Pinpoint the cell where the given text exists, returning its (X, Y) midpoint coordinate. 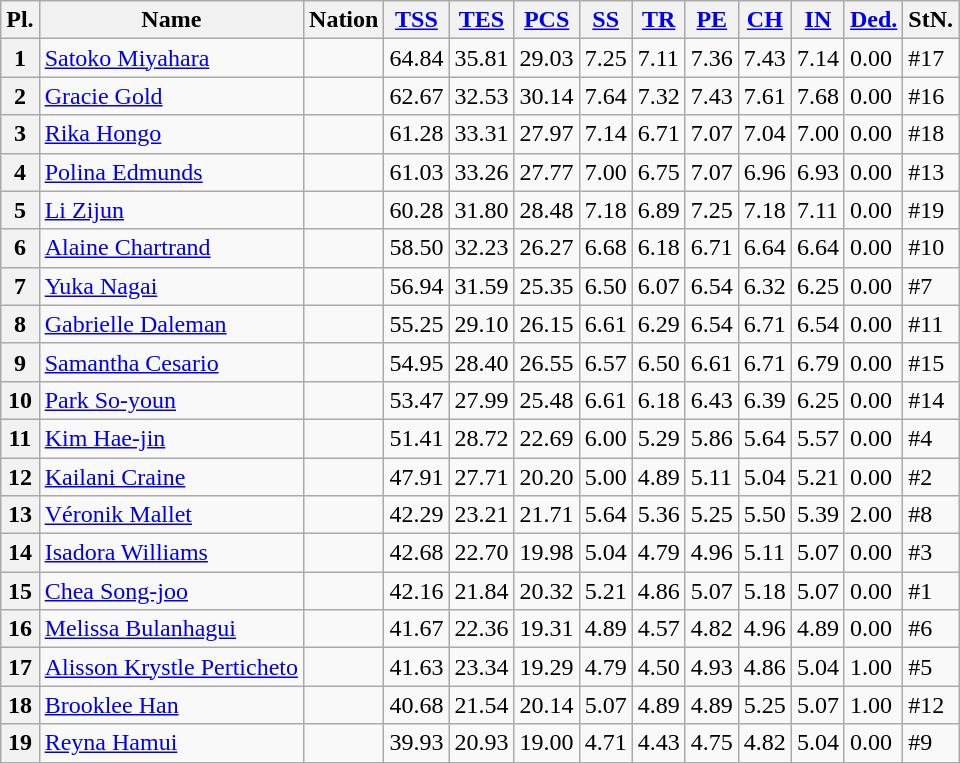
7.04 (764, 134)
19.00 (546, 743)
#7 (931, 286)
Pl. (20, 20)
Li Zijun (171, 210)
64.84 (416, 58)
6.43 (712, 400)
PE (712, 20)
6.68 (606, 248)
#4 (931, 438)
33.31 (482, 134)
#18 (931, 134)
5.57 (818, 438)
4.43 (658, 743)
6.79 (818, 362)
25.48 (546, 400)
TSS (416, 20)
Nation (344, 20)
22.69 (546, 438)
#2 (931, 477)
19.29 (546, 667)
29.03 (546, 58)
23.21 (482, 515)
7.32 (658, 96)
6.29 (658, 324)
#1 (931, 591)
6.57 (606, 362)
60.28 (416, 210)
26.15 (546, 324)
19 (20, 743)
2.00 (873, 515)
20.14 (546, 705)
Samantha Cesario (171, 362)
6.96 (764, 172)
26.55 (546, 362)
#15 (931, 362)
31.59 (482, 286)
11 (20, 438)
42.68 (416, 553)
Melissa Bulanhagui (171, 629)
7.68 (818, 96)
6.93 (818, 172)
6.07 (658, 286)
55.25 (416, 324)
#12 (931, 705)
6 (20, 248)
23.34 (482, 667)
51.41 (416, 438)
21.84 (482, 591)
4.50 (658, 667)
#16 (931, 96)
Rika Hongo (171, 134)
9 (20, 362)
Kim Hae-jin (171, 438)
Polina Edmunds (171, 172)
PCS (546, 20)
Brooklee Han (171, 705)
#11 (931, 324)
1 (20, 58)
32.53 (482, 96)
Chea Song-joo (171, 591)
30.14 (546, 96)
21.54 (482, 705)
28.40 (482, 362)
54.95 (416, 362)
5.29 (658, 438)
#13 (931, 172)
Yuka Nagai (171, 286)
4.57 (658, 629)
TES (482, 20)
SS (606, 20)
58.50 (416, 248)
21.71 (546, 515)
#19 (931, 210)
33.26 (482, 172)
42.29 (416, 515)
4.71 (606, 743)
61.03 (416, 172)
#6 (931, 629)
14 (20, 553)
5.39 (818, 515)
Gracie Gold (171, 96)
28.48 (546, 210)
Ded. (873, 20)
4.93 (712, 667)
5.86 (712, 438)
3 (20, 134)
#10 (931, 248)
TR (658, 20)
6.89 (658, 210)
29.10 (482, 324)
20.32 (546, 591)
19.31 (546, 629)
Satoko Miyahara (171, 58)
42.16 (416, 591)
#3 (931, 553)
32.23 (482, 248)
Gabrielle Daleman (171, 324)
IN (818, 20)
27.71 (482, 477)
7.36 (712, 58)
Isadora Williams (171, 553)
20.93 (482, 743)
Alaine Chartrand (171, 248)
7.64 (606, 96)
#14 (931, 400)
61.28 (416, 134)
6.39 (764, 400)
5.50 (764, 515)
6.32 (764, 286)
27.97 (546, 134)
41.63 (416, 667)
35.81 (482, 58)
#5 (931, 667)
Kailani Craine (171, 477)
26.27 (546, 248)
5.00 (606, 477)
62.67 (416, 96)
5 (20, 210)
7.61 (764, 96)
16 (20, 629)
Véronik Mallet (171, 515)
Alisson Krystle Perticheto (171, 667)
2 (20, 96)
4 (20, 172)
31.80 (482, 210)
25.35 (546, 286)
12 (20, 477)
22.36 (482, 629)
StN. (931, 20)
Park So-youn (171, 400)
41.67 (416, 629)
#8 (931, 515)
6.75 (658, 172)
22.70 (482, 553)
Reyna Hamui (171, 743)
18 (20, 705)
8 (20, 324)
17 (20, 667)
19.98 (546, 553)
20.20 (546, 477)
#17 (931, 58)
4.75 (712, 743)
56.94 (416, 286)
#9 (931, 743)
27.99 (482, 400)
CH (764, 20)
5.18 (764, 591)
28.72 (482, 438)
15 (20, 591)
5.36 (658, 515)
53.47 (416, 400)
47.91 (416, 477)
40.68 (416, 705)
10 (20, 400)
6.00 (606, 438)
39.93 (416, 743)
13 (20, 515)
Name (171, 20)
27.77 (546, 172)
7 (20, 286)
